Extract the [x, y] coordinate from the center of the cell holding the provided text.  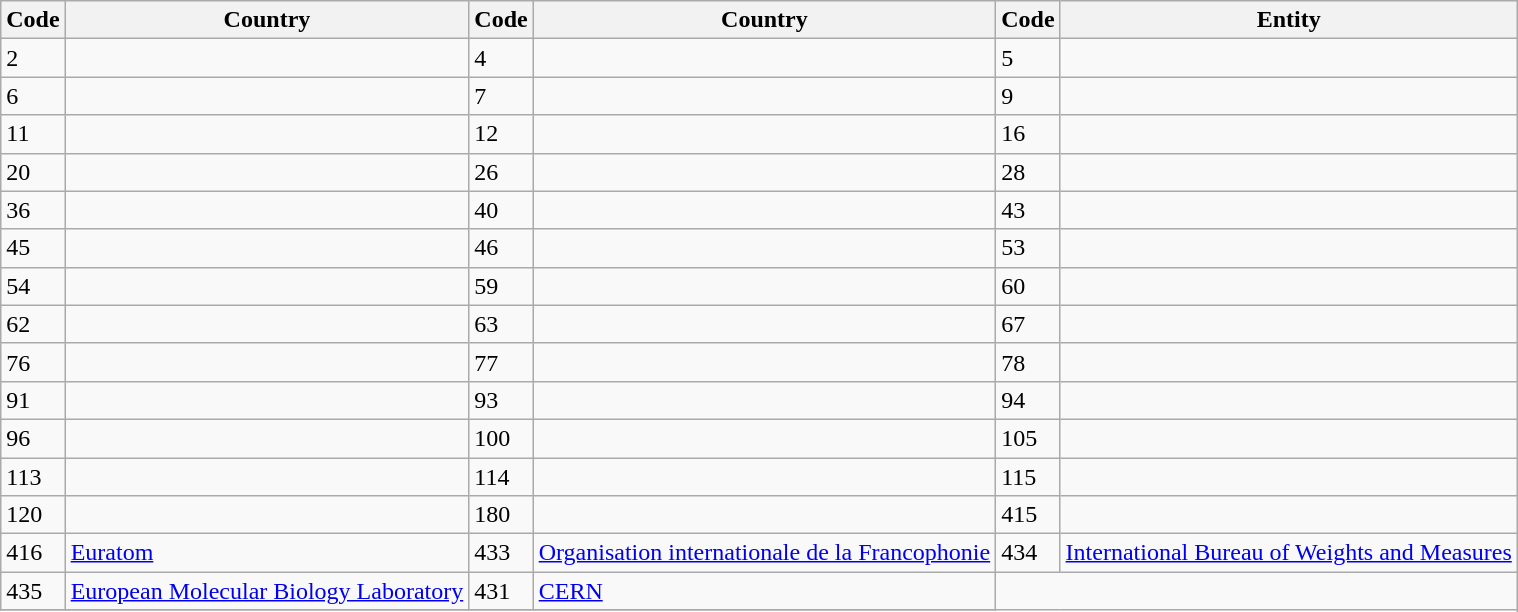
94 [1028, 400]
28 [1028, 172]
105 [1028, 438]
Euratom [267, 553]
53 [1028, 248]
59 [501, 286]
113 [33, 477]
12 [501, 134]
91 [33, 400]
435 [33, 591]
433 [501, 553]
180 [501, 515]
11 [33, 134]
115 [1028, 477]
36 [33, 210]
93 [501, 400]
16 [1028, 134]
20 [33, 172]
100 [501, 438]
43 [1028, 210]
114 [501, 477]
67 [1028, 324]
46 [501, 248]
120 [33, 515]
76 [33, 362]
4 [501, 58]
2 [33, 58]
415 [1028, 515]
62 [33, 324]
CERN [764, 591]
7 [501, 96]
Entity [1288, 20]
6 [33, 96]
60 [1028, 286]
96 [33, 438]
54 [33, 286]
9 [1028, 96]
63 [501, 324]
416 [33, 553]
77 [501, 362]
40 [501, 210]
45 [33, 248]
78 [1028, 362]
5 [1028, 58]
431 [501, 591]
434 [1028, 553]
International Bureau of Weights and Measures [1288, 553]
26 [501, 172]
European Molecular Biology Laboratory [267, 591]
Organisation internationale de la Francophonie [764, 553]
